Determine the (X, Y) coordinate at the center of the cell enclosing the given text.  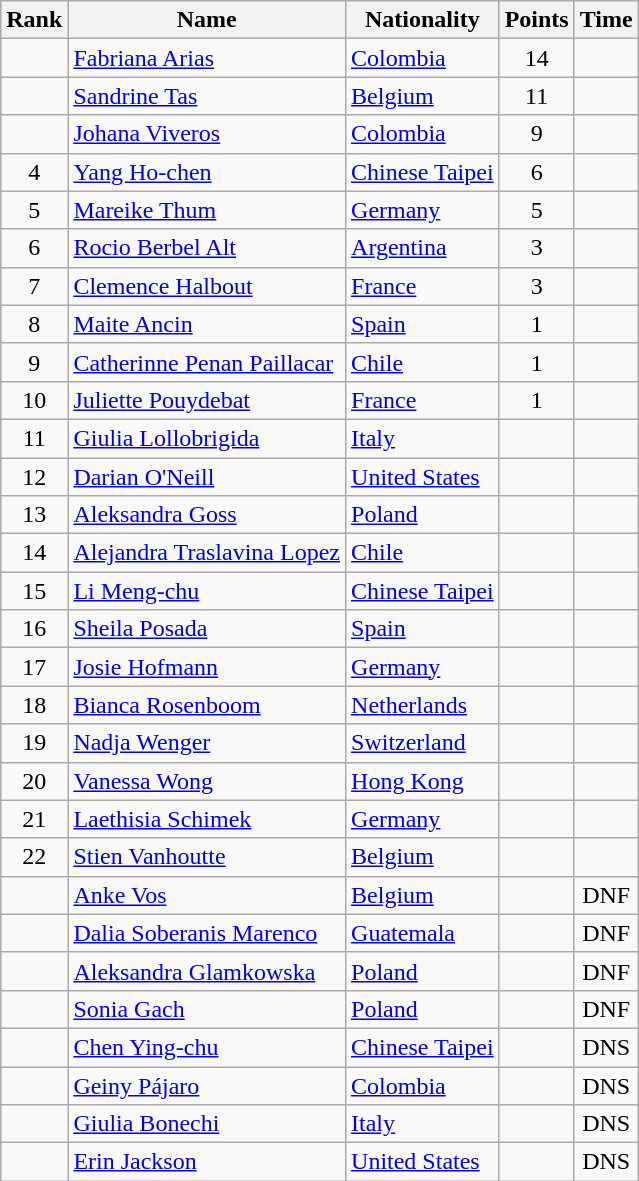
Nationality (423, 20)
Rank (34, 20)
Time (606, 20)
Hong Kong (423, 781)
21 (34, 819)
Li Meng-chu (207, 591)
Nadja Wenger (207, 743)
Argentina (423, 248)
8 (34, 324)
19 (34, 743)
10 (34, 400)
Guatemala (423, 933)
Giulia Lollobrigida (207, 438)
Sheila Posada (207, 629)
16 (34, 629)
Name (207, 20)
Clemence Halbout (207, 286)
Sonia Gach (207, 1009)
Yang Ho-chen (207, 172)
Johana Viveros (207, 134)
Netherlands (423, 705)
13 (34, 515)
Dalia Soberanis Marenco (207, 933)
Switzerland (423, 743)
18 (34, 705)
Anke Vos (207, 895)
12 (34, 477)
Stien Vanhoutte (207, 857)
Fabriana Arias (207, 58)
Maite Ancin (207, 324)
Vanessa Wong (207, 781)
Chen Ying-chu (207, 1047)
Aleksandra Glamkowska (207, 971)
Josie Hofmann (207, 667)
Juliette Pouydebat (207, 400)
Geiny Pájaro (207, 1085)
Aleksandra Goss (207, 515)
15 (34, 591)
Rocio Berbel Alt (207, 248)
4 (34, 172)
Erin Jackson (207, 1162)
22 (34, 857)
Bianca Rosenboom (207, 705)
7 (34, 286)
Alejandra Traslavina Lopez (207, 553)
Points (536, 20)
Laethisia Schimek (207, 819)
Sandrine Tas (207, 96)
17 (34, 667)
Mareike Thum (207, 210)
Giulia Bonechi (207, 1124)
20 (34, 781)
Darian O'Neill (207, 477)
Catherinne Penan Paillacar (207, 362)
